Detect which cell encompasses the target text, then output its [x, y] center coordinate. 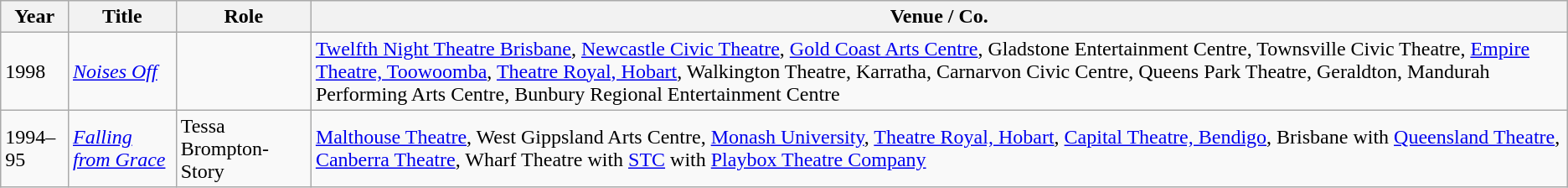
1994–95 [35, 149]
Year [35, 17]
1998 [35, 71]
Title [122, 17]
Venue / Co. [939, 17]
Noises Off [122, 71]
Tessa Brompton-Story [243, 149]
Role [243, 17]
Falling from Grace [122, 149]
